Capture the cell that displays the provided text and extract its (X, Y) central coordinate. 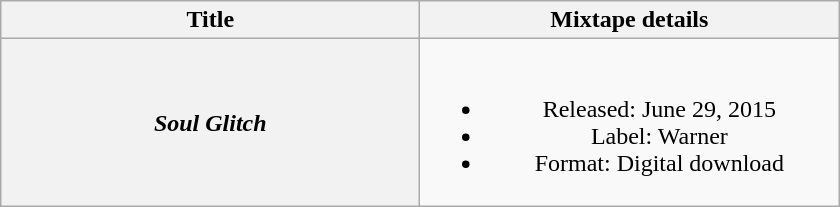
Released: June 29, 2015Label: WarnerFormat: Digital download (630, 122)
Mixtape details (630, 20)
Title (210, 20)
Soul Glitch (210, 122)
